Pinpoint the cell where the given text exists, returning its (X, Y) midpoint coordinate. 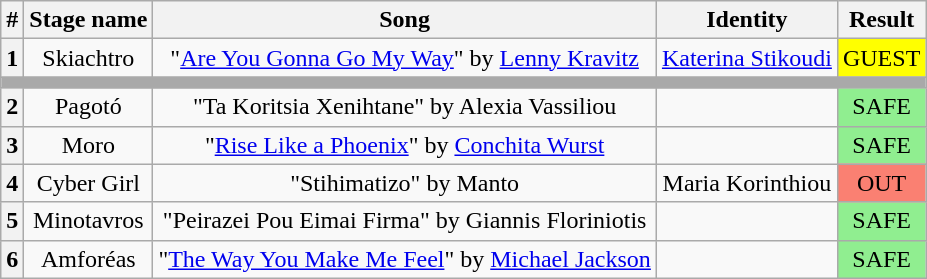
Minotavros (88, 221)
Moro (88, 145)
OUT (881, 183)
Result (881, 20)
4 (12, 183)
"Are You Gonna Go My Way" by Lenny Kravitz (405, 58)
Amforéas (88, 259)
3 (12, 145)
"Ta Koritsia Χenihtane" by Alexia Vassiliou (405, 107)
GUEST (881, 58)
Song (405, 20)
"Peirazei Pou Eimai Firma" by Giannis Floriniotis (405, 221)
6 (12, 259)
Maria Korinthiou (746, 183)
Skiachtro (88, 58)
1 (12, 58)
"Stihimatizo" by Manto (405, 183)
2 (12, 107)
Identity (746, 20)
5 (12, 221)
"The Way You Make Me Feel" by Michael Jackson (405, 259)
Katerina Stikoudi (746, 58)
Cyber Girl (88, 183)
# (12, 20)
Stage name (88, 20)
"Rise Like a Phoenix" by Conchita Wurst (405, 145)
Pagotó (88, 107)
